Output the (X, Y) coordinate of the center of the cell containing the given text.  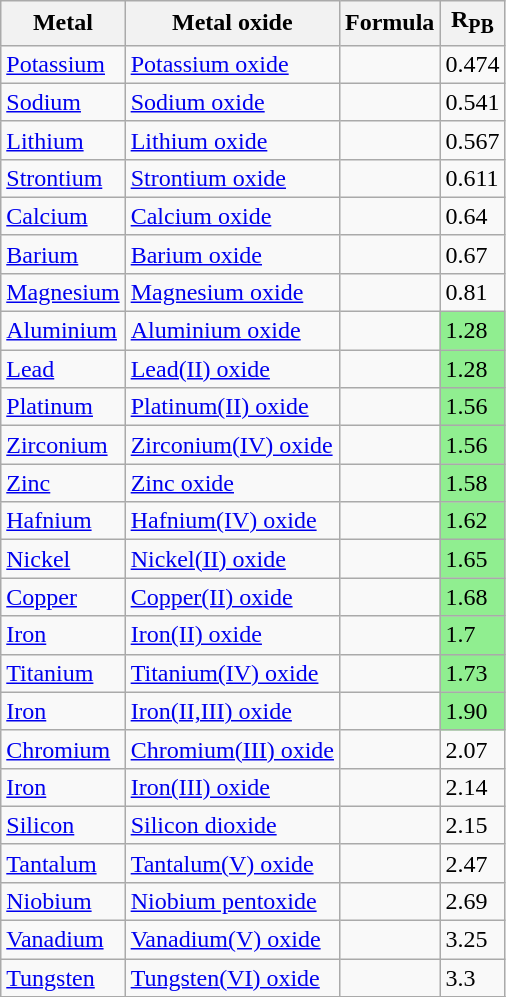
Hafnium (63, 521)
Vanadium (63, 940)
2.07 (472, 749)
Strontium (63, 178)
Tantalum (63, 863)
Sodium (63, 102)
Lead (63, 369)
Titanium (63, 673)
Zinc (63, 483)
0.611 (472, 178)
Aluminium oxide (232, 331)
0.67 (472, 254)
Hafnium(IV) oxide (232, 521)
Potassium oxide (232, 64)
Nickel (63, 559)
Titanium(IV) oxide (232, 673)
1.65 (472, 559)
3.3 (472, 978)
RPB (472, 23)
Tantalum(V) oxide (232, 863)
3.25 (472, 940)
2.47 (472, 863)
Formula (389, 23)
2.69 (472, 901)
1.58 (472, 483)
0.474 (472, 64)
Aluminium (63, 331)
Copper (63, 597)
Metal oxide (232, 23)
Metal (63, 23)
Barium oxide (232, 254)
Zinc oxide (232, 483)
Potassium (63, 64)
Zirconium(IV) oxide (232, 445)
2.14 (472, 787)
Zirconium (63, 445)
Sodium oxide (232, 102)
Silicon dioxide (232, 825)
Platinum (63, 407)
Iron(II,III) oxide (232, 711)
Niobium (63, 901)
Iron(III) oxide (232, 787)
Niobium pentoxide (232, 901)
Barium (63, 254)
Vanadium(V) oxide (232, 940)
Calcium oxide (232, 216)
Magnesium oxide (232, 292)
1.68 (472, 597)
Silicon (63, 825)
0.567 (472, 140)
1.62 (472, 521)
Strontium oxide (232, 178)
Magnesium (63, 292)
Nickel(II) oxide (232, 559)
2.15 (472, 825)
1.73 (472, 673)
Tungsten (63, 978)
Copper(II) oxide (232, 597)
Calcium (63, 216)
Chromium(III) oxide (232, 749)
Lithium oxide (232, 140)
0.64 (472, 216)
Iron(II) oxide (232, 635)
Lead(II) oxide (232, 369)
1.7 (472, 635)
1.90 (472, 711)
0.541 (472, 102)
0.81 (472, 292)
Chromium (63, 749)
Tungsten(VI) oxide (232, 978)
Platinum(II) oxide (232, 407)
Lithium (63, 140)
